For the text-containing cell, return its midpoint in (X, Y) coordinate format. 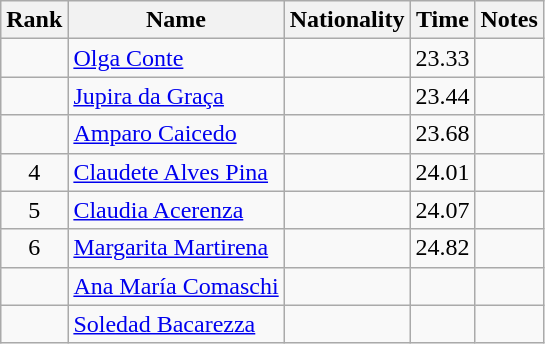
24.01 (442, 172)
Margarita Martirena (176, 248)
5 (34, 210)
Soledad Bacarezza (176, 324)
Notes (509, 20)
Claudia Acerenza (176, 210)
4 (34, 172)
24.82 (442, 248)
Rank (34, 20)
Claudete Alves Pina (176, 172)
Olga Conte (176, 58)
Jupira da Graça (176, 96)
23.68 (442, 134)
24.07 (442, 210)
6 (34, 248)
23.44 (442, 96)
Time (442, 20)
Amparo Caicedo (176, 134)
Name (176, 20)
Nationality (347, 20)
Ana María Comaschi (176, 286)
23.33 (442, 58)
